Scan for the cell matching the given text and deliver its (X, Y) coordinate at center. 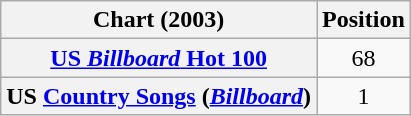
US Billboard Hot 100 (159, 58)
US Country Songs (Billboard) (159, 96)
68 (364, 58)
1 (364, 96)
Position (364, 20)
Chart (2003) (159, 20)
